Search for the cell housing the specified text and yield its [X, Y] center coordinate. 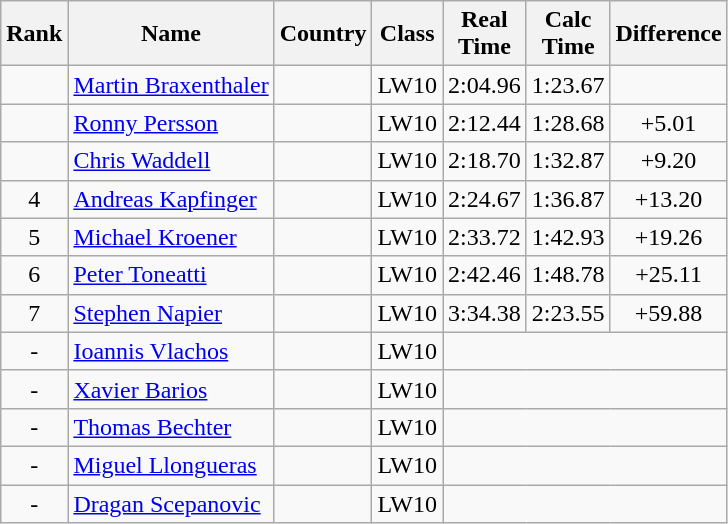
Peter Toneatti [171, 275]
4 [34, 199]
1:28.68 [568, 123]
Miguel Llongueras [171, 465]
CalcTime [568, 34]
Rank [34, 34]
Ronny Persson [171, 123]
+5.01 [668, 123]
Martin Braxenthaler [171, 85]
Difference [668, 34]
2:23.55 [568, 313]
1:23.67 [568, 85]
Stephen Napier [171, 313]
Thomas Bechter [171, 427]
2:04.96 [484, 85]
1:48.78 [568, 275]
+25.11 [668, 275]
1:42.93 [568, 237]
+59.88 [668, 313]
+9.20 [668, 161]
Michael Kroener [171, 237]
1:36.87 [568, 199]
3:34.38 [484, 313]
5 [34, 237]
Name [171, 34]
Xavier Barios [171, 389]
2:42.46 [484, 275]
7 [34, 313]
Chris Waddell [171, 161]
Country [323, 34]
Dragan Scepanovic [171, 503]
2:12.44 [484, 123]
RealTime [484, 34]
2:33.72 [484, 237]
Ioannis Vlachos [171, 351]
+19.26 [668, 237]
2:24.67 [484, 199]
1:32.87 [568, 161]
6 [34, 275]
Class [408, 34]
2:18.70 [484, 161]
+13.20 [668, 199]
Andreas Kapfinger [171, 199]
